Detect which cell encompasses the target text, then output its (x, y) center coordinate. 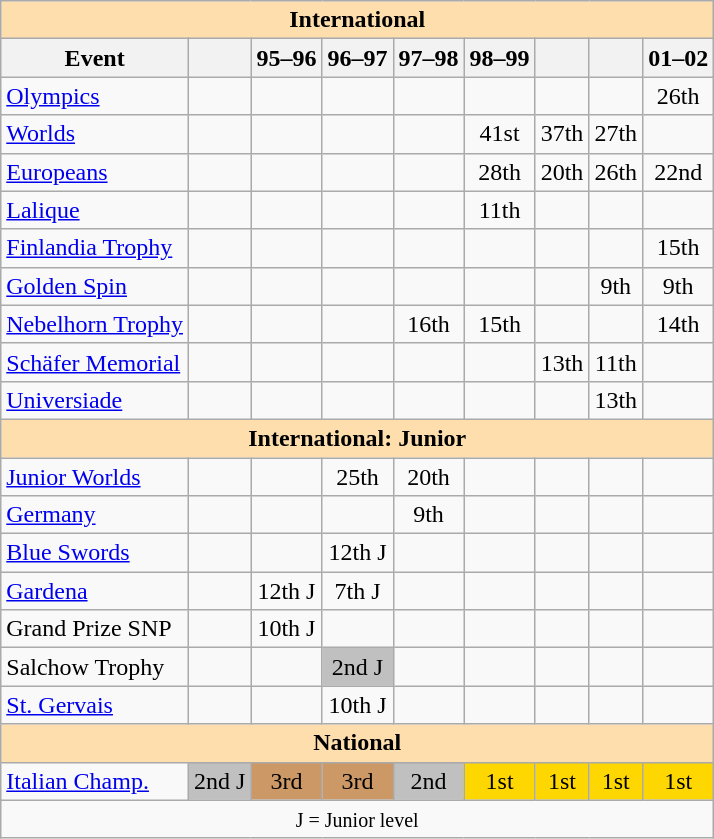
98–99 (500, 58)
International: Junior (358, 438)
Nebelhorn Trophy (95, 324)
27th (616, 134)
Finlandia Trophy (95, 248)
96–97 (358, 58)
Europeans (95, 172)
Universiade (95, 400)
National (358, 743)
97–98 (428, 58)
Italian Champ. (95, 781)
01–02 (678, 58)
25th (358, 477)
41st (500, 134)
Olympics (95, 96)
St. Gervais (95, 705)
14th (678, 324)
Event (95, 58)
Blue Swords (95, 553)
16th (428, 324)
2nd (428, 781)
International (358, 20)
95–96 (286, 58)
Schäfer Memorial (95, 362)
37th (562, 134)
Germany (95, 515)
22nd (678, 172)
Golden Spin (95, 286)
J = Junior level (358, 819)
Worlds (95, 134)
7th J (358, 591)
Grand Prize SNP (95, 629)
Junior Worlds (95, 477)
Salchow Trophy (95, 667)
Gardena (95, 591)
Lalique (95, 210)
28th (500, 172)
